Identify which cell holds the provided text, then report its (x, y) central coordinate. 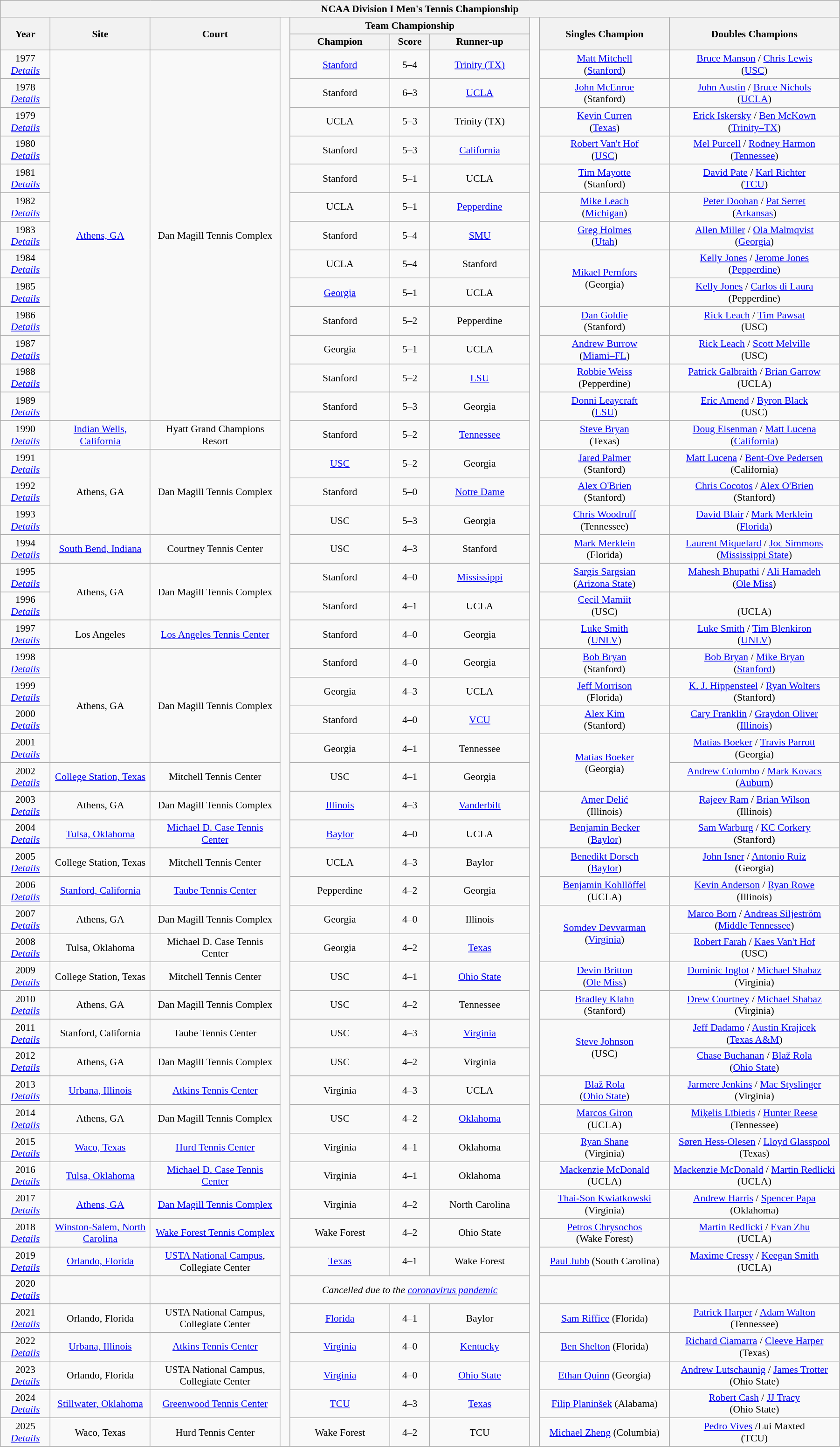
Greenwood Tennis Center (215, 1404)
Indian Wells, California (100, 435)
Devin Britton(Ole Miss) (605, 976)
Mikael Pernfors(Georgia) (605, 278)
1979Details (25, 121)
2024Details (25, 1404)
Filip Planinšek (Alabama) (605, 1404)
Jeff Dadamo / Austin Krajicek(Texas A&M) (754, 1033)
Matt Mitchell(Stanford) (605, 64)
Score (410, 42)
2015Details (25, 1148)
Tim Mayotte(Stanford) (605, 179)
John Austin / Bruce Nichols(UCLA) (754, 93)
Richard Ciamarra / Cleeve Harper(Texas) (754, 1347)
Kelly Jones / Carlos di Laura(Pepperdine) (754, 293)
Robert Cash / JJ Tracy(Ohio State) (754, 1404)
Sargis Sargsian(Arizona State) (605, 577)
2003Details (25, 806)
South Bend, Indiana (100, 549)
Wake Forest Tennis Complex (215, 1233)
Rajeev Ram / Brian Wilson(Illinois) (754, 806)
1996Details (25, 606)
Donni Leaycraft(LSU) (605, 407)
2020Details (25, 1289)
Pedro Vives /Lui Maxted (TCU) (754, 1432)
Benjamin Kohllöffel(UCLA) (605, 891)
Drew Courtney / Michael Shabaz(Virginia) (754, 1005)
Marco Born / Andreas Siljeström(Middle Tennessee) (754, 919)
Luke Smith / Tim Blenkiron(UNLV) (754, 635)
Petros Chrysochos(Wake Forest) (605, 1233)
Bruce Manson / Chris Lewis(USC) (754, 64)
Bradley Klahn(Stanford) (605, 1005)
Ryan Shane(Virginia) (605, 1148)
Vanderbilt (480, 806)
Robert Farah / Kaes Van't Hof(USC) (754, 948)
1990Details (25, 435)
Andrew Lutschaunig / James Trotter(Ohio State) (754, 1375)
1999Details (25, 692)
1985Details (25, 293)
Cary Franklin / Graydon Oliver(Illinois) (754, 720)
Peter Doohan / Pat Serret(Arkansas) (754, 207)
Dominic Inglot / Michael Shabaz(Virginia) (754, 976)
Kevin Curren(Texas) (605, 121)
Site (100, 34)
Courtney Tennis Center (215, 549)
5–0 (410, 492)
2001Details (25, 749)
Andrew Burrow(Miami–FL) (605, 350)
1986Details (25, 321)
2017Details (25, 1205)
Chris Cocotos / Alex O'Brien(Stanford) (754, 492)
Mike Leach(Michigan) (605, 207)
2022Details (25, 1347)
Los Angeles (100, 635)
Hyatt Grand Champions Resort (215, 435)
Robbie Weiss(Pepperdine) (605, 378)
Steve Johnson(USC) (605, 1047)
(UCLA) (754, 606)
1988Details (25, 378)
Cancelled due to the coronavirus pandemic (410, 1289)
2011Details (25, 1033)
John McEnroe(Stanford) (605, 93)
Year (25, 34)
2012Details (25, 1062)
K. J. Hippensteel / Ryan Wolters(Stanford) (754, 692)
Matías Boeker / Travis Parrott(Georgia) (754, 749)
Mackenzie McDonald / Martin Redlicki(UCLA) (754, 1176)
Rick Leach / Tim Pawsat(USC) (754, 321)
Doubles Champions (754, 34)
Ben Shelton (Florida) (605, 1347)
2000Details (25, 720)
2021Details (25, 1318)
Ethan Quinn (Georgia) (605, 1375)
Mark Merklein(Florida) (605, 549)
Kentucky (480, 1347)
Court (215, 34)
Winston-Salem, North Carolina (100, 1233)
Marcos Giron(UCLA) (605, 1119)
2008Details (25, 948)
1978Details (25, 93)
California (480, 150)
Chase Buchanan / Blaž Rola(Ohio State) (754, 1062)
Stillwater, Oklahoma (100, 1404)
Florida (340, 1318)
Allen Miller / Ola Malmqvist(Georgia) (754, 236)
Mississippi (480, 577)
NCAA Division I Men's Tennis Championship (420, 9)
North Carolina (480, 1205)
Mel Purcell / Rodney Harmon(Tennessee) (754, 150)
Erick Iskersky / Ben McKown(Trinity–TX) (754, 121)
Alex O'Brien(Stanford) (605, 492)
David Blair / Mark Merklein(Florida) (754, 520)
Steve Bryan(Texas) (605, 435)
1994Details (25, 549)
Los Angeles Tennis Center (215, 635)
2004Details (25, 834)
Benedikt Dorsch(Baylor) (605, 862)
Mahesh Bhupathi / Ali Hamadeh(Ole Miss) (754, 577)
Sam Riffice (Florida) (605, 1318)
2006Details (25, 891)
1997Details (25, 635)
Jared Palmer(Stanford) (605, 463)
1995Details (25, 577)
Martin Redlicki / Evan Zhu(UCLA) (754, 1233)
Laurent Miquelard / Joc Simmons(Mississippi State) (754, 549)
Patrick Harper / Adam Walton(Tennessee) (754, 1318)
Thai-Son Kwiatkowski(Virginia) (605, 1205)
Team Championship (410, 26)
6–3 (410, 93)
2014Details (25, 1119)
2023Details (25, 1375)
Alex Kim(Stanford) (605, 720)
Sam Warburg / KC Corkery(Stanford) (754, 834)
1977Details (25, 64)
Patrick Galbraith / Brian Garrow(UCLA) (754, 378)
Paul Jubb (South Carolina) (605, 1261)
Robert Van't Hof(USC) (605, 150)
Jarmere Jenkins / Mac Styslinger(Virginia) (754, 1091)
Matt Lucena / Bent-Ove Pedersen(California) (754, 463)
2009Details (25, 976)
Rick Leach / Scott Melville(USC) (754, 350)
Eric Amend / Byron Black(USC) (754, 407)
1992Details (25, 492)
2013Details (25, 1091)
Matías Boeker(Georgia) (605, 763)
Greg Holmes(Utah) (605, 236)
2018Details (25, 1233)
Doug Eisenman / Matt Lucena(California) (754, 435)
Luke Smith(UNLV) (605, 635)
1982Details (25, 207)
Champion (340, 42)
Maxime Cressy / Keegan Smith(UCLA) (754, 1261)
1984Details (25, 264)
David Pate / Karl Richter(TCU) (754, 179)
Kevin Anderson / Ryan Rowe(Illinois) (754, 891)
Dan Goldie(Stanford) (605, 321)
Mackenzie McDonald(UCLA) (605, 1176)
VCU (480, 720)
1998Details (25, 663)
1991Details (25, 463)
Miķelis Lībietis / Hunter Reese(Tennessee) (754, 1119)
John Isner / Antonio Ruiz(Georgia) (754, 862)
Bob Bryan(Stanford) (605, 663)
2010Details (25, 1005)
Bob Bryan / Mike Bryan(Stanford) (754, 663)
Blaž Rola(Ohio State) (605, 1091)
2007Details (25, 919)
2002Details (25, 777)
Andrew Colombo / Mark Kovacs(Auburn) (754, 777)
2025Details (25, 1432)
1987Details (25, 350)
1983Details (25, 236)
Cecil Mamiit(USC) (605, 606)
Benjamin Becker(Baylor) (605, 834)
LSU (480, 378)
2005Details (25, 862)
Notre Dame (480, 492)
SMU (480, 236)
Kelly Jones / Jerome Jones(Pepperdine) (754, 264)
Runner-up (480, 42)
1993Details (25, 520)
Andrew Harris / Spencer Papa(Oklahoma) (754, 1205)
1989Details (25, 407)
Singles Champion (605, 34)
1980Details (25, 150)
1981Details (25, 179)
Søren Hess-Olesen / Lloyd Glasspool(Texas) (754, 1148)
Michael Zheng (Columbia) (605, 1432)
2019Details (25, 1261)
Amer Delić(Illinois) (605, 806)
2016Details (25, 1176)
Somdev Devvarman(Virginia) (605, 934)
Jeff Morrison(Florida) (605, 692)
Chris Woodruff(Tennessee) (605, 520)
